Provide the [X, Y] coordinate of the cell's center where the given text is located.  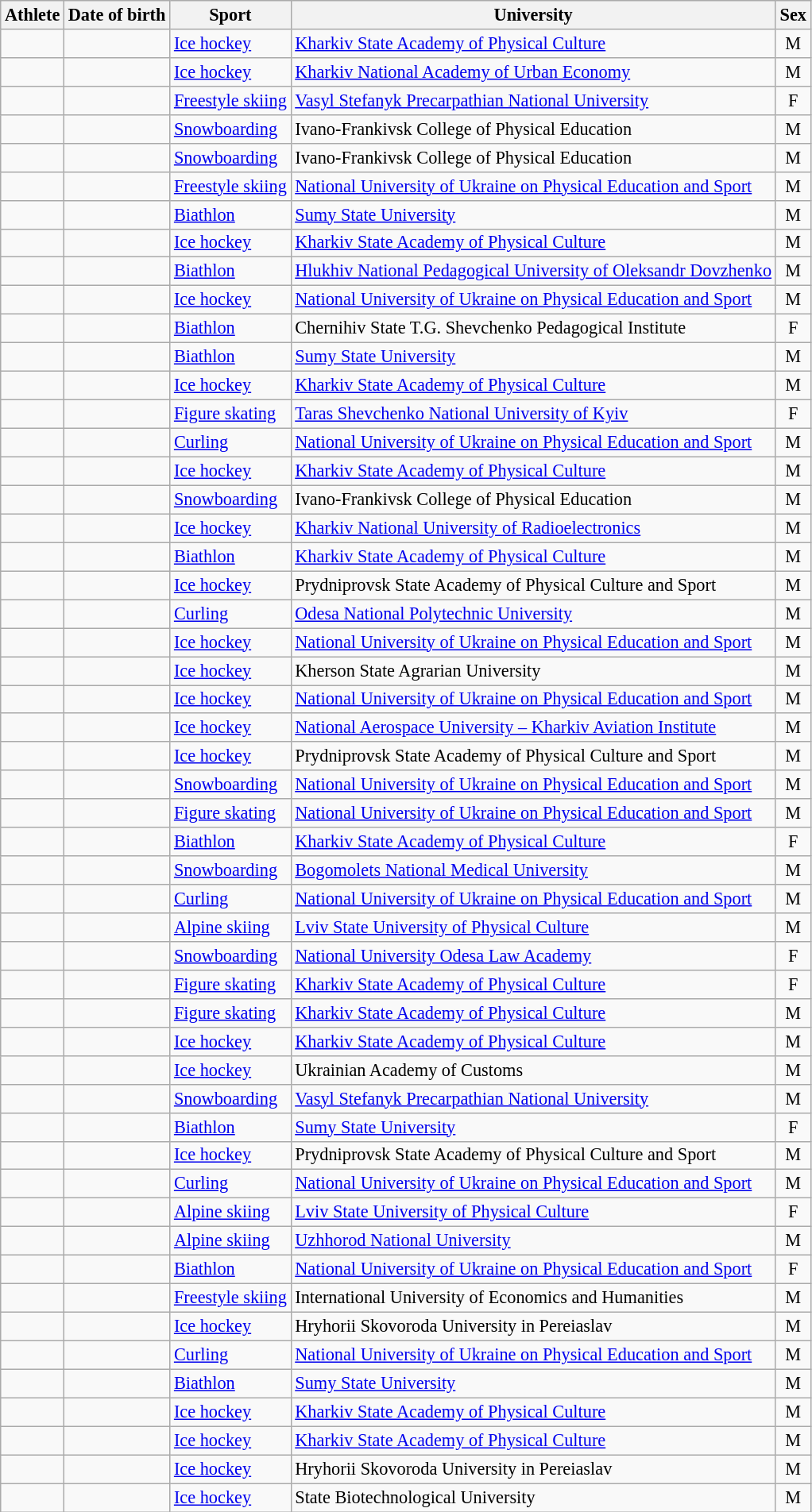
Sport [230, 15]
Kherson State Agrarian University [533, 670]
Kharkiv National University of Radioelectronics [533, 528]
Sex [793, 15]
Chernihiv State T.G. Shevchenko Pedagogical Institute [533, 329]
Athlete [33, 15]
Hlukhiv National Pedagogical University of Oleksandr Dovzhenko [533, 272]
Date of birth [118, 15]
Odesa National Polytechnic University [533, 614]
National University Odesa Law Academy [533, 956]
State Biotechnological University [533, 1498]
Ukrainian Academy of Customs [533, 1070]
National Aerospace University – Kharkiv Aviation Institute [533, 727]
International University of Economics and Humanities [533, 1298]
University [533, 15]
Bogomolets National Medical University [533, 870]
Taras Shevchenko National University of Kyiv [533, 414]
Kharkiv National Academy of Urban Economy [533, 71]
Uzhhorod National University [533, 1241]
